Pinpoint the cell where the given text exists, returning its [x, y] midpoint coordinate. 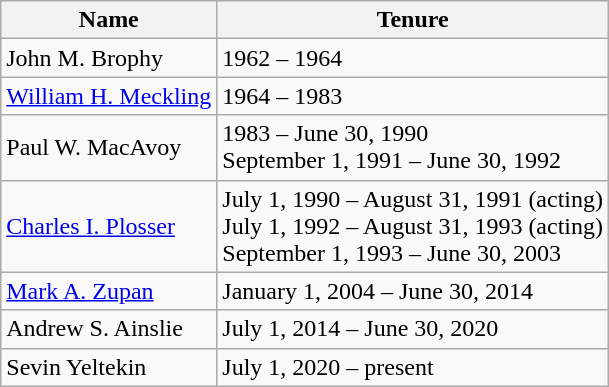
July 1, 2020 – present [413, 367]
1964 – 1983 [413, 96]
1983 – June 30, 1990September 1, 1991 – June 30, 1992 [413, 148]
July 1, 1990 – August 31, 1991 (acting)July 1, 1992 – August 31, 1993 (acting)September 1, 1993 – June 30, 2003 [413, 226]
Name [109, 20]
William H. Meckling [109, 96]
Andrew S. Ainslie [109, 329]
Tenure [413, 20]
Charles I. Plosser [109, 226]
Sevin Yeltekin [109, 367]
January 1, 2004 – June 30, 2014 [413, 291]
1962 – 1964 [413, 58]
July 1, 2014 – June 30, 2020 [413, 329]
Mark A. Zupan [109, 291]
Paul W. MacAvoy [109, 148]
John M. Brophy [109, 58]
